Capture the cell that displays the provided text and extract its [X, Y] central coordinate. 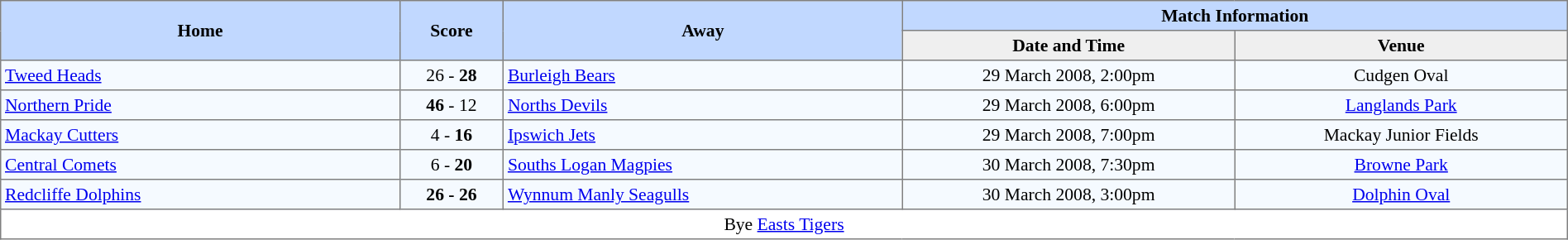
Browne Park [1401, 165]
Northern Pride [200, 105]
30 March 2008, 7:30pm [1068, 165]
Souths Logan Magpies [703, 165]
Cudgen Oval [1401, 75]
Match Information [1235, 16]
6 - 20 [452, 165]
Home [200, 31]
Mackay Junior Fields [1401, 135]
Away [703, 31]
29 March 2008, 7:00pm [1068, 135]
Score [452, 31]
Wynnum Manly Seagulls [703, 194]
Bye Easts Tigers [784, 224]
4 - 16 [452, 135]
Langlands Park [1401, 105]
Burleigh Bears [703, 75]
Tweed Heads [200, 75]
26 - 28 [452, 75]
Redcliffe Dolphins [200, 194]
Date and Time [1068, 46]
Central Comets [200, 165]
29 March 2008, 2:00pm [1068, 75]
Norths Devils [703, 105]
30 March 2008, 3:00pm [1068, 194]
Ipswich Jets [703, 135]
26 - 26 [452, 194]
29 March 2008, 6:00pm [1068, 105]
Dolphin Oval [1401, 194]
Mackay Cutters [200, 135]
Venue [1401, 46]
46 - 12 [452, 105]
